Pinpoint the cell where the given text exists, returning its (x, y) midpoint coordinate. 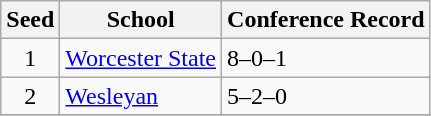
Wesleyan (141, 96)
2 (30, 96)
1 (30, 58)
5–2–0 (326, 96)
8–0–1 (326, 58)
Seed (30, 20)
Conference Record (326, 20)
Worcester State (141, 58)
School (141, 20)
